Output the [X, Y] coordinate of the center of the cell containing the given text.  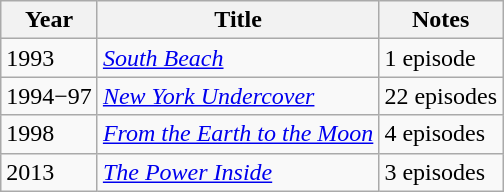
4 episodes [441, 134]
3 episodes [441, 172]
1 episode [441, 58]
Title [238, 20]
From the Earth to the Moon [238, 134]
22 episodes [441, 96]
1998 [50, 134]
Notes [441, 20]
New York Undercover [238, 96]
2013 [50, 172]
The Power Inside [238, 172]
1993 [50, 58]
Year [50, 20]
1994−97 [50, 96]
South Beach [238, 58]
